Extract the (X, Y) coordinate from the center of the cell holding the provided text.  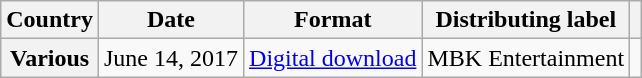
Country (50, 20)
Distributing label (526, 20)
Date (170, 20)
MBK Entertainment (526, 58)
June 14, 2017 (170, 58)
Digital download (333, 58)
Various (50, 58)
Format (333, 20)
